Detect which cell encompasses the target text, then output its (x, y) center coordinate. 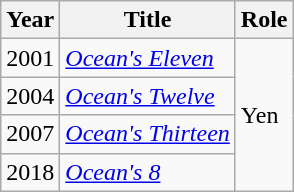
Role (264, 20)
Yen (264, 115)
2001 (30, 58)
Year (30, 20)
Ocean's Twelve (148, 96)
Title (148, 20)
2004 (30, 96)
2007 (30, 134)
Ocean's 8 (148, 172)
Ocean's Thirteen (148, 134)
Ocean's Eleven (148, 58)
2018 (30, 172)
